Find where the given text appears and provide that cell's center as [x, y] coordinate. 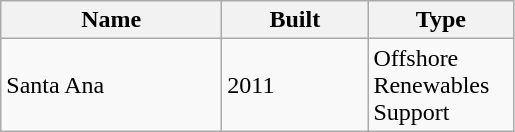
Built [295, 20]
Name [112, 20]
Type [441, 20]
2011 [295, 85]
Santa Ana [112, 85]
Offshore Renewables Support [441, 85]
